Search for the cell housing the specified text and yield its [x, y] center coordinate. 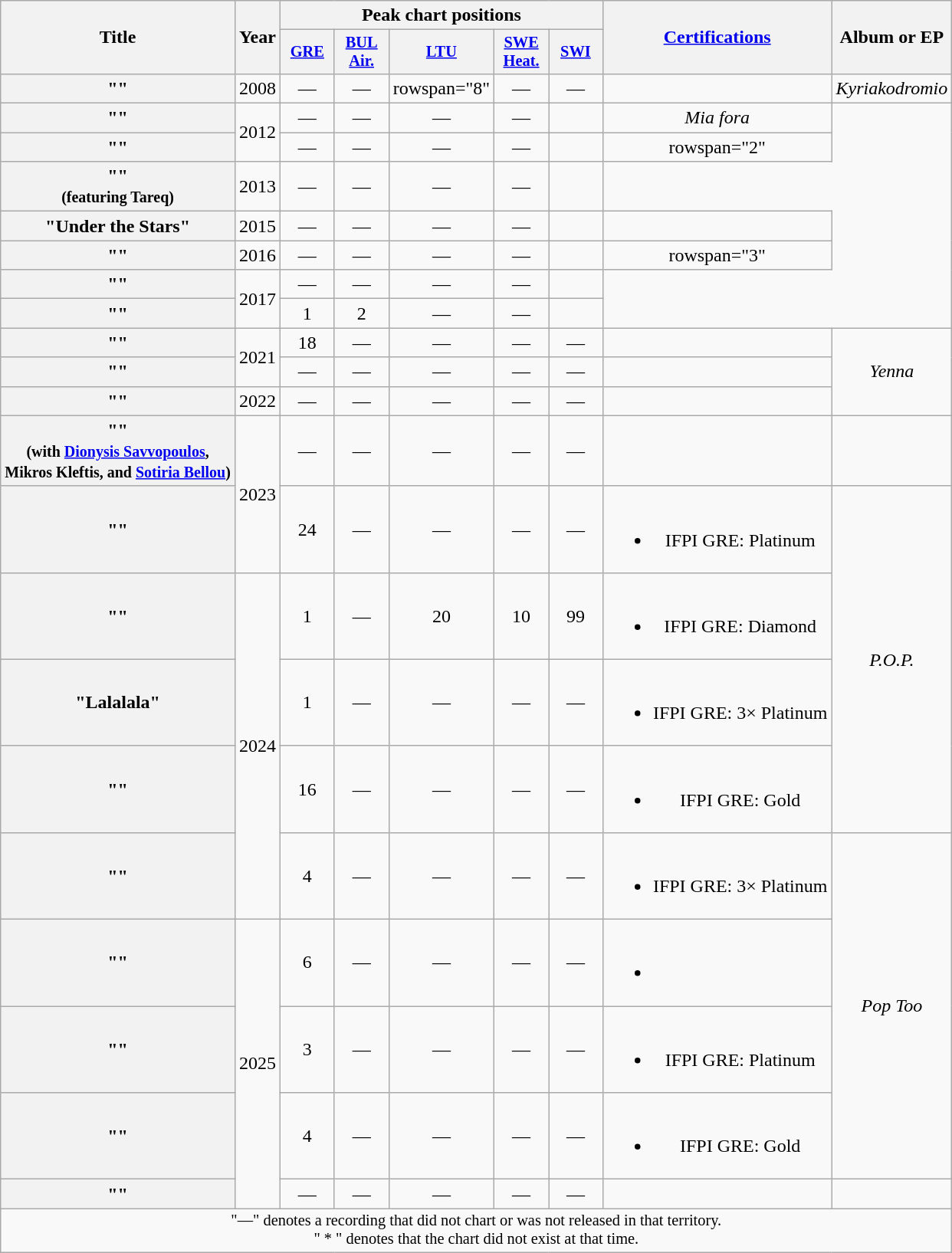
SWEHeat. [521, 52]
P.O.P. [892, 659]
Yenna [892, 372]
16 [307, 789]
2 [362, 313]
"Lalalala" [118, 702]
2008 [258, 88]
LTU [442, 52]
24 [307, 529]
2022 [258, 401]
"Under the Stars" [118, 226]
Peak chart positions [442, 15]
Certifications [717, 38]
Pop Too [892, 1005]
3 [307, 1050]
SWI [576, 52]
BULAir. [362, 52]
IFPI GRE: Diamond [717, 616]
Album or EP [892, 38]
"—" denotes a recording that did not chart or was not released in that territory." * " denotes that the chart did not exist at that time. [477, 1231]
Mia fora [717, 118]
6 [307, 963]
2013 [258, 187]
18 [307, 343]
2023 [258, 494]
rowspan="8" [442, 88]
2024 [258, 746]
""(featuring Tareq) [118, 187]
Kyriakodromio [892, 88]
GRE [307, 52]
Year [258, 38]
2015 [258, 226]
2012 [258, 133]
2025 [258, 1064]
99 [576, 616]
rowspan="3" [717, 255]
Title [118, 38]
""(with Dionysis Savvopoulos,Mikros Kleftis, and Sotiria Bellou) [118, 451]
2021 [258, 357]
2017 [258, 299]
20 [442, 616]
2016 [258, 255]
rowspan="2" [717, 147]
10 [521, 616]
